Identify which cell holds the provided text, then report its [X, Y] central coordinate. 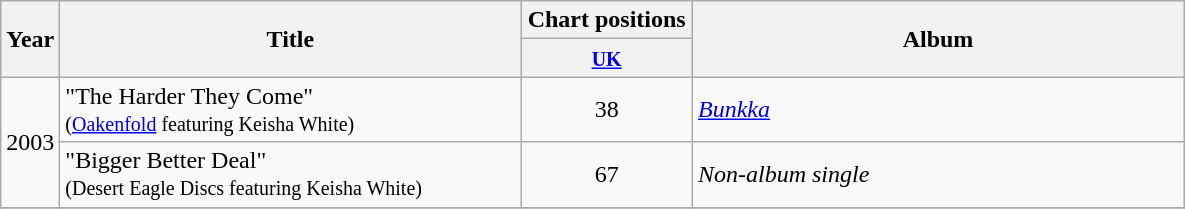
Chart positions [607, 20]
67 [607, 174]
UK [607, 58]
"Bigger Better Deal" (Desert Eagle Discs featuring Keisha White) [290, 174]
38 [607, 110]
2003 [30, 142]
Album [938, 39]
Non-album single [938, 174]
Title [290, 39]
Year [30, 39]
"The Harder They Come" (Oakenfold featuring Keisha White) [290, 110]
Bunkka [938, 110]
